Return (X, Y) of the center of cell containing provided text 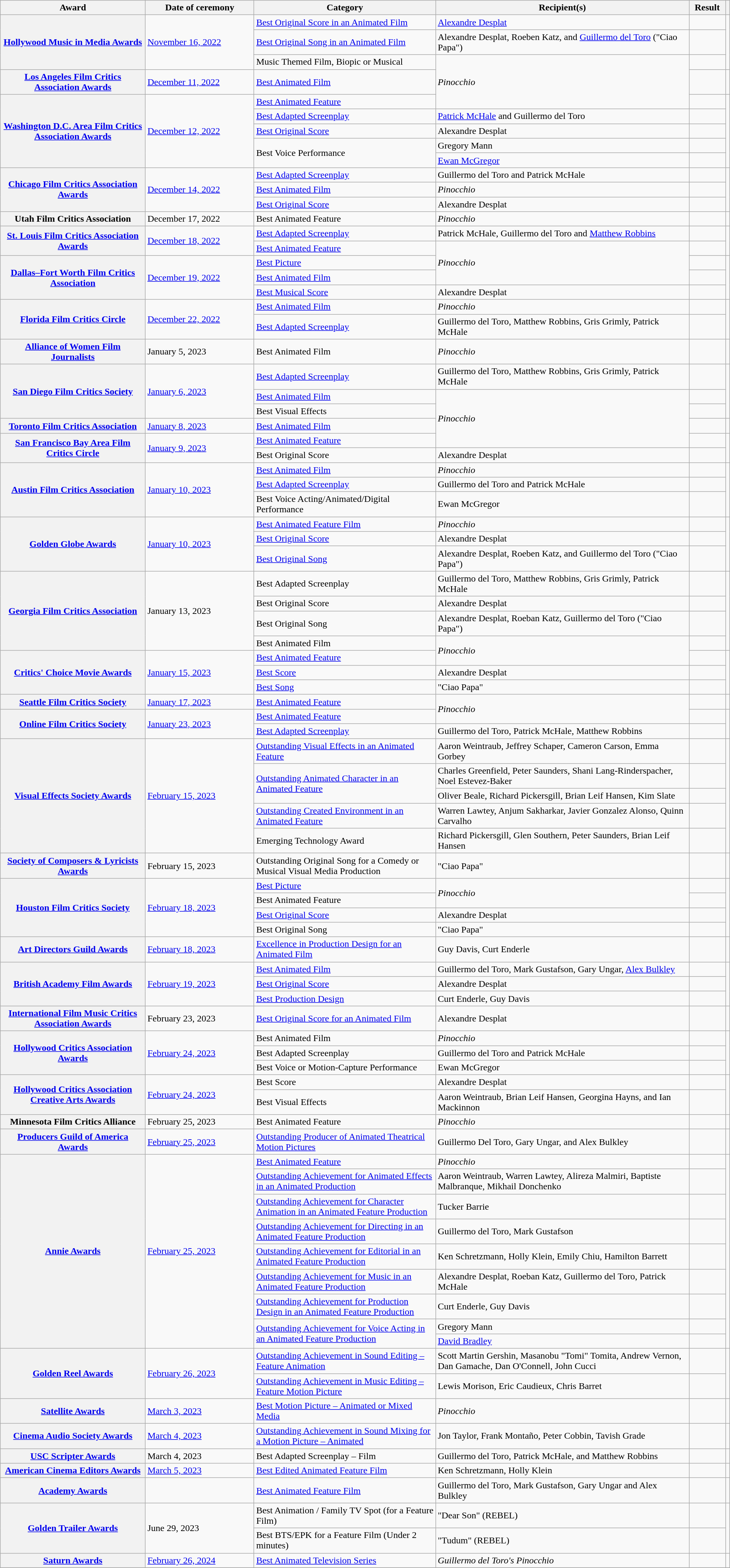
December 14, 2022 (199, 189)
"Tudum" (REBEL) (562, 1540)
Los Angeles Film Critics Association Awards (73, 82)
David Bradley (562, 1341)
Golden Globe Awards (73, 544)
Guillermo Del Toro, Gary Ungar, and Alex Bulkley (562, 1142)
Best Animation / Family TV Spot (for a Feature Film) (345, 1516)
Best Voice or Motion-Capture Performance (345, 1068)
Society of Composers & Lyricists Awards (73, 866)
Hollywood Critics Association Awards (73, 1053)
Category (345, 8)
Guillermo del Toro, Mark Gustafson (562, 1232)
San Francisco Bay Area Film Critics Circle (73, 448)
Dallas–Fort Worth Film Critics Association (73, 277)
Tucker Barrie (562, 1206)
Outstanding Achievement in Music Editing – Feature Motion Picture (345, 1386)
Award (73, 8)
Minnesota Film Critics Alliance (73, 1122)
Outstanding Achievement for Character Animation in an Animated Feature Production (345, 1206)
January 6, 2023 (199, 391)
Best Original Score for an Animated Film (345, 1018)
Seattle Film Critics Society (73, 702)
Emerging Technology Award (345, 841)
Guillermo del Toro, Patrick McHale, Matthew Robbins (562, 731)
Best Adapted Screenplay – Film (345, 1456)
Producers Guild of America Awards (73, 1142)
Chicago Film Critics Association Awards (73, 189)
Best BTS/EPK for a Feature Film (Under 2 minutes) (345, 1540)
British Academy Film Awards (73, 984)
Music Themed Film, Biopic or Musical (345, 62)
Aaron Weintraub, Brian Leif Hansen, Georgina Hayns, and Ian Mackinnon (562, 1102)
January 13, 2023 (199, 611)
March 3, 2023 (199, 1411)
Warren Lawtey, Anjum Sakharkar, Javier Gonzalez Alonso, Quinn Carvalho (562, 816)
January 23, 2023 (199, 724)
February 26, 2023 (199, 1373)
Satellite Awards (73, 1411)
Outstanding Achievement in Sound Editing – Feature Animation (345, 1361)
Best Edited Animated Feature Film (345, 1471)
Aaron Weintraub, Jeffrey Schaper, Cameron Carson, Emma Gorbey (562, 751)
USC Scripter Awards (73, 1456)
"Dear Son" (REBEL) (562, 1516)
Best Song (345, 687)
Oliver Beale, Richard Pickersgill, Brian Leif Hansen, Kim Slate (562, 796)
San Diego Film Critics Society (73, 391)
February 26, 2024 (199, 1560)
Outstanding Achievement for Voice Acting in an Animated Feature Production (345, 1334)
Visual Effects Society Awards (73, 796)
Outstanding Created Environment in an Animated Feature (345, 816)
Guillermo del Toro, Mark Gustafson, Gary Ungar and Alex Bulkley (562, 1490)
Hollywood Music in Media Awards (73, 42)
Best Motion Picture – Animated or Mixed Media (345, 1411)
Guillermo del Toro, Mark Gustafson, Gary Ungar, Alex Bulkley (562, 969)
January 9, 2023 (199, 448)
Best Musical Score (345, 292)
March 5, 2023 (199, 1471)
Patrick McHale, Guillermo del Toro and Matthew Robbins (562, 234)
February 23, 2023 (199, 1018)
Guy Davis, Curt Enderle (562, 949)
Georgia Film Critics Association (73, 611)
Outstanding Achievement in Sound Mixing for a Motion Picture – Animated (345, 1436)
Outstanding Producer of Animated Theatrical Motion Pictures (345, 1142)
Outstanding Achievement for Editorial in an Animated Feature Production (345, 1256)
Art Directors Guild Awards (73, 949)
Outstanding Achievement for Directing in an Animated Feature Production (345, 1232)
Florida Film Critics Circle (73, 319)
Washington D.C. Area Film Critics Association Awards (73, 131)
Critics' Choice Movie Awards (73, 672)
Best Voice Acting/Animated/Digital Performance (345, 504)
American Cinema Editors Awards (73, 1471)
December 19, 2022 (199, 277)
Outstanding Achievement for Music in an Animated Feature Production (345, 1282)
January 5, 2023 (199, 352)
Ken Schretzmann, Holly Klein, Emily Chiu, Hamilton Barrett (562, 1256)
January 8, 2023 (199, 426)
Outstanding Achievement for Production Design in an Animated Feature Production (345, 1306)
Guillermo del Toro's Pinocchio (562, 1560)
December 12, 2022 (199, 131)
Saturn Awards (73, 1560)
Austin Film Critics Association (73, 490)
January 17, 2023 (199, 702)
February 19, 2023 (199, 984)
Patrick McHale and Guillermo del Toro (562, 116)
December 18, 2022 (199, 241)
Ken Schretzmann, Holly Klein (562, 1471)
Jon Taylor, Frank Montaño, Peter Cobbin, Tavish Grade (562, 1436)
Cinema Audio Society Awards (73, 1436)
Annie Awards (73, 1252)
Best Original Song in an Animated Film (345, 42)
Golden Trailer Awards (73, 1528)
Excellence in Production Design for an Animated Film (345, 949)
Alexandre Desplat, Roeban Katz, Guillermo del Toro, Patrick McHale (562, 1282)
December 17, 2022 (199, 219)
Best Original Score in an Animated Film (345, 22)
Guillermo del Toro, Patrick McHale, and Matthew Robbins (562, 1456)
Richard Pickersgill, Glen Southern, Peter Saunders, Brian Leif Hansen (562, 841)
Alliance of Women Film Journalists (73, 352)
Alexandre Desplat, Roeban Katz, Guillermo del Toro ("Ciao Papa") (562, 624)
Lewis Morison, Eric Caudieux, Chris Barret (562, 1386)
St. Louis Film Critics Association Awards (73, 241)
June 29, 2023 (199, 1528)
Best Production Design (345, 998)
Houston Film Critics Society (73, 908)
November 16, 2022 (199, 42)
Charles Greenfield, Peter Saunders, Shani Lang-Rinderspacher, Noel Estevez-Baker (562, 776)
Online Film Critics Society (73, 724)
Date of ceremony (199, 8)
December 11, 2022 (199, 82)
Result (708, 8)
January 15, 2023 (199, 672)
Hollywood Critics Association Creative Arts Awards (73, 1095)
Outstanding Original Song for a Comedy or Musical Visual Media Production (345, 866)
Recipient(s) (562, 8)
Scott Martin Gershin, Masanobu "Tomi" Tomita, Andrew Vernon, Dan Gamache, Dan O'Connell, John Cucci (562, 1361)
Outstanding Achievement for Animated Effects in an Animated Production (345, 1182)
Best Animated Television Series (345, 1560)
December 22, 2022 (199, 319)
Utah Film Critics Association (73, 219)
Aaron Weintraub, Warren Lawtey, Alireza Malmiri, Baptiste Malbranque, Mikhail Donchenko (562, 1182)
Outstanding Visual Effects in an Animated Feature (345, 751)
Academy Awards (73, 1490)
Golden Reel Awards (73, 1373)
Toronto Film Critics Association (73, 426)
International Film Music Critics Association Awards (73, 1018)
Outstanding Animated Character in an Animated Feature (345, 784)
Best Voice Performance (345, 153)
